Find where the given text appears and provide that cell's center as (X, Y) coordinate. 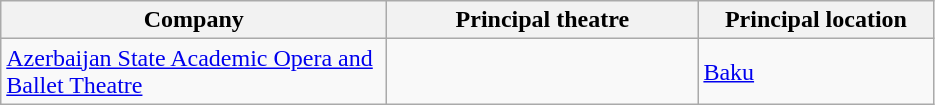
Principal theatre (542, 20)
Baku (816, 72)
Company (194, 20)
Azerbaijan State Academic Opera and Ballet Theatre (194, 72)
Principal location (816, 20)
